Return the [x, y] coordinate for the center point of the cell that contains the specified text.  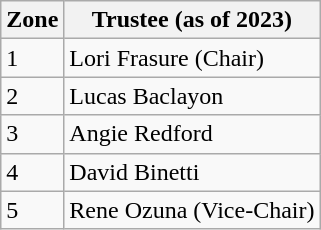
Lucas Baclayon [192, 96]
Lori Frasure (Chair) [192, 58]
3 [32, 134]
Zone [32, 20]
1 [32, 58]
David Binetti [192, 172]
4 [32, 172]
5 [32, 210]
2 [32, 96]
Angie Redford [192, 134]
Rene Ozuna (Vice-Chair) [192, 210]
Trustee (as of 2023) [192, 20]
